Provide the (x, y) coordinate of the cell's center where the given text is located.  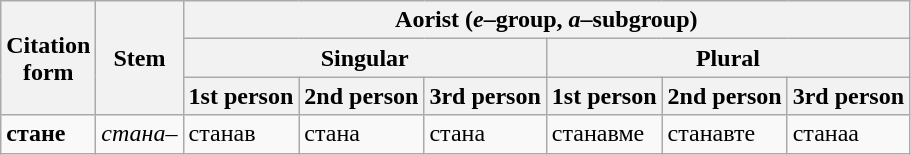
Citationform (48, 58)
Plural (728, 58)
Stem (140, 58)
Aorist (е–group, а–subgroup) (546, 20)
Singular (364, 58)
станаа (848, 134)
стане (48, 134)
станавте (724, 134)
станав (241, 134)
станавме (604, 134)
стана– (140, 134)
